Determine the [x, y] coordinate at the center of the cell enclosing the given text.  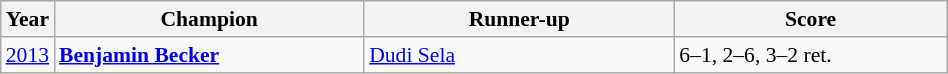
Runner-up [519, 19]
Benjamin Becker [209, 55]
2013 [28, 55]
Dudi Sela [519, 55]
Champion [209, 19]
6–1, 2–6, 3–2 ret. [810, 55]
Score [810, 19]
Year [28, 19]
